Determine the (x, y) coordinate at the center of the cell enclosing the given text.  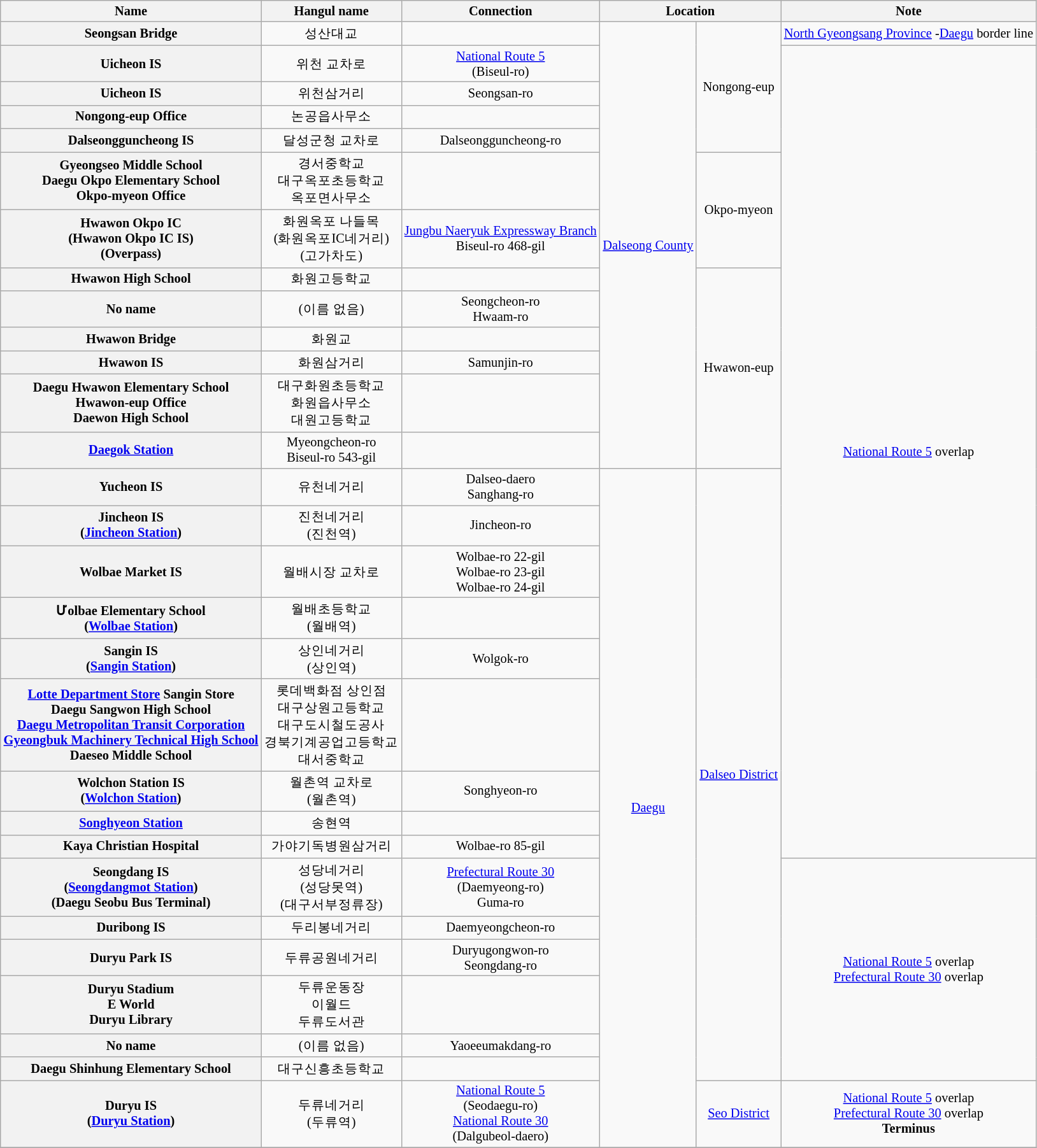
대구신흥초등학교 (331, 1068)
대구화원초등학교화원읍사무소대원고등학교 (331, 402)
상인네거리(상인역) (331, 658)
가야기독병원삼거리 (331, 847)
Duribong IS (131, 927)
성당네거리(성당못역)(대구서부정류장) (331, 886)
경서중학교대구옥포초등학교옥포면사무소 (331, 181)
진천네거리(진천역) (331, 525)
National Route 5(Biseul-ro) (501, 64)
성산대교 (331, 33)
Dalseongguncheong IS (131, 140)
Connection (501, 11)
National Route 5 overlap (908, 452)
Yaoeeumakdang-ro (501, 1045)
Nongong-eup (739, 87)
Seongcheon-roHwaam-ro (501, 309)
유천네거리 (331, 487)
Daegok Station (131, 450)
Hangul name (331, 11)
Dalseong County (648, 245)
두류운동장이월드두류도서관 (331, 1005)
롯데백화점 상인점대구상원고등학교대구도시철도공사경북기계공업고등학교대서중학교 (331, 725)
Samunjin-ro (501, 363)
Songhyeon-ro (501, 791)
Ưolbae Elementary School(Wolbae Station) (131, 618)
월촌역 교차로(월촌역) (331, 791)
Wolbae-ro 85-gil (501, 847)
Prefectural Route 30(Daemyeong-ro)Guma-ro (501, 886)
National Route 5(Seodaegu-ro)National Route 30(Dalgubeol-daero) (501, 1114)
달성군청 교차로 (331, 140)
Name (131, 11)
화원교 (331, 339)
Dalseo District (739, 774)
Daegu Hwawon Elementary School Hwawon-eup Office Daewon High School (131, 402)
Note (908, 11)
Location (690, 11)
Seongsan Bridge (131, 33)
Seongdang IS(Seongdangmot Station)(Daegu Seobu Bus Terminal) (131, 886)
Songhyeon Station (131, 823)
Seongsan-ro (501, 93)
화원삼거리 (331, 363)
Jincheon IS(Jincheon Station) (131, 525)
Kaya Christian Hospital (131, 847)
Duryu Park IS (131, 958)
Okpo-myeon (739, 209)
Hwawon-eup (739, 368)
Daegu Shinhung Elementary School (131, 1068)
Myeongcheon-roBiseul-ro 543-gil (331, 450)
Wolchon Station IS(Wolchon Station) (131, 791)
Sangin IS(Sangin Station) (131, 658)
Yucheon IS (131, 487)
Duryu StadiumE WorldDuryu Library (131, 1005)
North Gyeongsang Province -Daegu border line (908, 33)
National Route 5 overlapPrefectural Route 30 overlap (908, 969)
월배시장 교차로 (331, 572)
두류네거리(두류역) (331, 1114)
Jungbu Naeryuk Expressway BranchBiseul-ro 468-gil (501, 238)
위천 교차로 (331, 64)
Dalseo-daeroSanghang-ro (501, 487)
Duryu IS(Duryu Station) (131, 1114)
Duryugongwon-roSeongdang-ro (501, 958)
논공읍사무소 (331, 117)
Wolbae Market IS (131, 572)
위천삼거리 (331, 93)
Seo District (739, 1114)
Hwawon High School (131, 279)
Hwawon IS (131, 363)
두류공원네거리 (331, 958)
Daemyeongcheon-ro (501, 927)
Jincheon-ro (501, 525)
Gyeongseo Middle SchoolDaegu Okpo Elementary SchoolOkpo-myeon Office (131, 181)
송현역 (331, 823)
화원옥포 나들목(화원옥포IC네거리)(고가차도) (331, 238)
Wolgok-ro (501, 658)
월배초등학교(월배역) (331, 618)
National Route 5 overlapPrefectural Route 30 overlapTerminus (908, 1114)
Daegu (648, 808)
Nongong-eup Office (131, 117)
Dalseongguncheong-ro (501, 140)
두리봉네거리 (331, 927)
Hwawon Okpo IC(Hwawon Okpo IC IS)(Overpass) (131, 238)
Wolbae-ro 22-gilWolbae-ro 23-gilWolbae-ro 24-gil (501, 572)
화원고등학교 (331, 279)
Hwawon Bridge (131, 339)
